Output the (X, Y) coordinate of the center of the cell containing the given text.  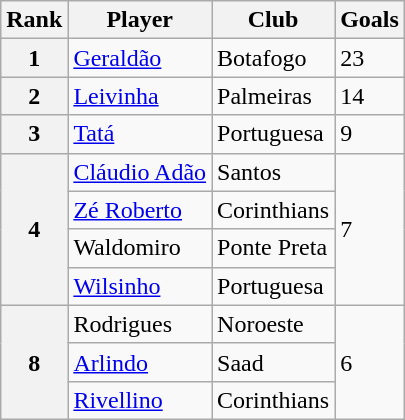
3 (34, 134)
Rodrigues (140, 324)
8 (34, 362)
Tatá (140, 134)
6 (370, 362)
Santos (274, 172)
Waldomiro (140, 248)
Palmeiras (274, 96)
Club (274, 20)
Wilsinho (140, 286)
23 (370, 58)
Rank (34, 20)
Goals (370, 20)
Rivellino (140, 400)
Botafogo (274, 58)
Geraldão (140, 58)
9 (370, 134)
Cláudio Adão (140, 172)
2 (34, 96)
7 (370, 229)
Zé Roberto (140, 210)
14 (370, 96)
4 (34, 229)
Arlindo (140, 362)
Ponte Preta (274, 248)
Leivinha (140, 96)
Saad (274, 362)
Noroeste (274, 324)
Player (140, 20)
1 (34, 58)
